Locate the cell with the specified text and output its (x, y) center coordinate. 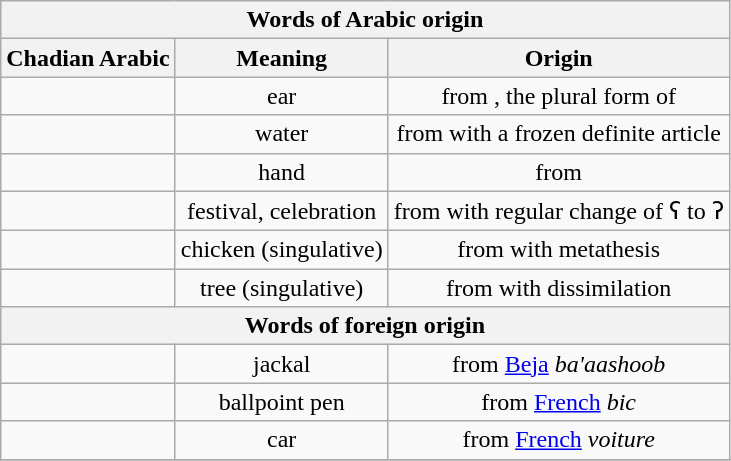
from French bic (558, 402)
from with metathesis (558, 250)
Meaning (282, 58)
chicken (singulative) (282, 250)
Origin (558, 58)
Words of Arabic origin (365, 20)
from with dissimilation (558, 288)
from with regular change of ʕ to ʔ (558, 211)
festival, celebration (282, 211)
from with a frozen definite article (558, 134)
tree (singulative) (282, 288)
Words of foreign origin (365, 326)
water (282, 134)
jackal (282, 364)
ear (282, 96)
ballpoint pen (282, 402)
from French voiture (558, 440)
from (558, 172)
hand (282, 172)
Chadian Arabic (88, 58)
from , the plural form of (558, 96)
car (282, 440)
from Beja ba'aashoob (558, 364)
